For the text-containing cell, return its midpoint in [x, y] coordinate format. 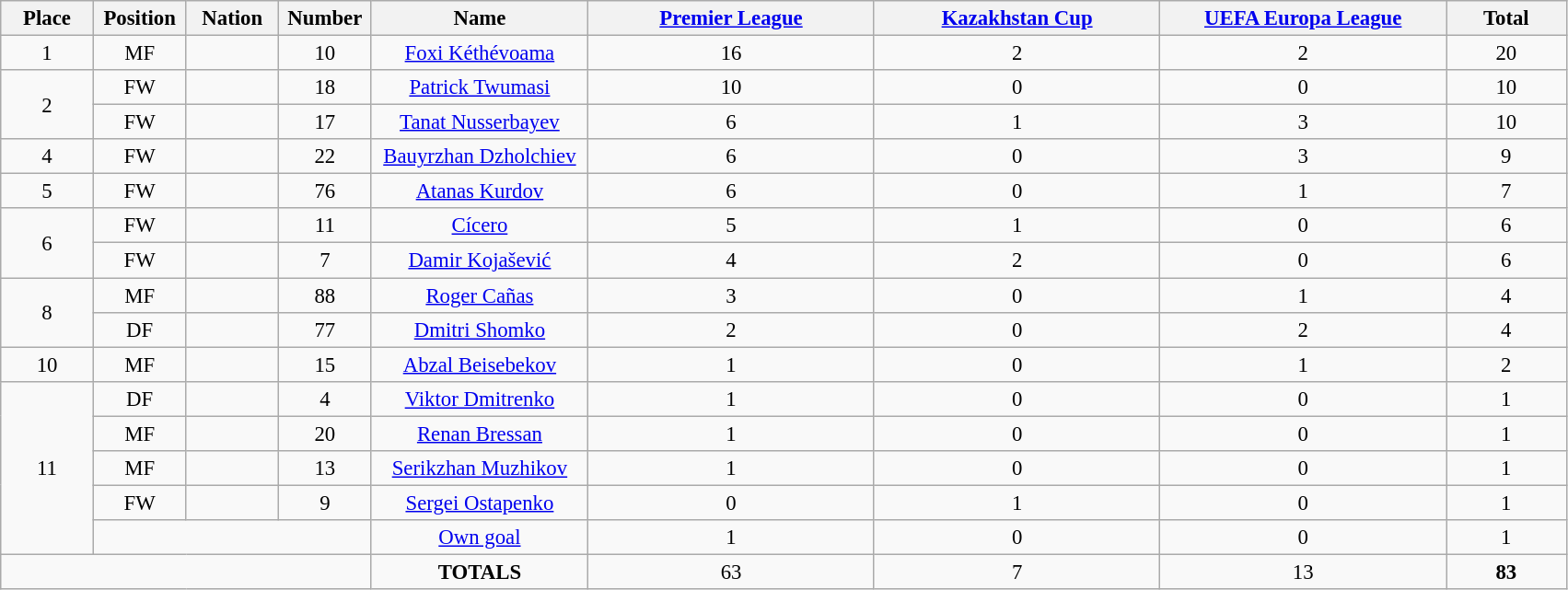
Number [326, 18]
63 [731, 572]
UEFA Europa League [1304, 18]
Patrick Twumasi [480, 87]
76 [326, 191]
Kazakhstan Cup [1016, 18]
18 [326, 87]
Cícero [480, 226]
Name [480, 18]
Position [140, 18]
Premier League [731, 18]
TOTALS [480, 572]
Foxi Kéthévoama [480, 53]
Place [48, 18]
77 [326, 330]
Own goal [480, 538]
88 [326, 295]
Sergei Ostapenko [480, 503]
Serikzhan Muzhikov [480, 469]
15 [326, 364]
Damir Kojašević [480, 260]
16 [731, 53]
Nation [232, 18]
8 [48, 313]
Dmitri Shomko [480, 330]
Viktor Dmitrenko [480, 399]
83 [1506, 572]
17 [326, 122]
Roger Cañas [480, 295]
Tanat Nusserbayev [480, 122]
Total [1506, 18]
Abzal Beisebekov [480, 364]
Renan Bressan [480, 434]
22 [326, 156]
Bauyrzhan Dzholchiev [480, 156]
Atanas Kurdov [480, 191]
